Capture the cell that displays the provided text and extract its (x, y) central coordinate. 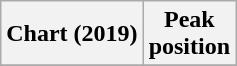
Chart (2019) (72, 34)
Peak position (189, 34)
